Output the [X, Y] coordinate of the center of the cell containing the given text.  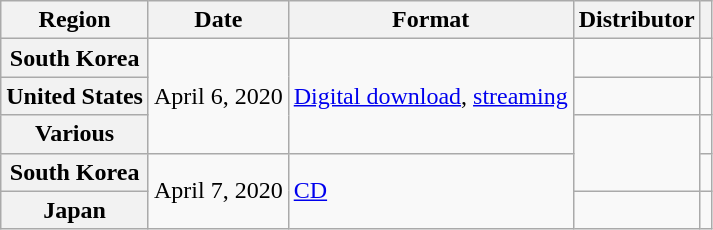
Region [75, 20]
CD [430, 191]
Date [218, 20]
April 6, 2020 [218, 96]
April 7, 2020 [218, 191]
United States [75, 96]
Japan [75, 210]
Various [75, 134]
Distributor [636, 20]
Format [430, 20]
Digital download, streaming [430, 96]
